Pinpoint the cell where the given text exists, returning its (x, y) midpoint coordinate. 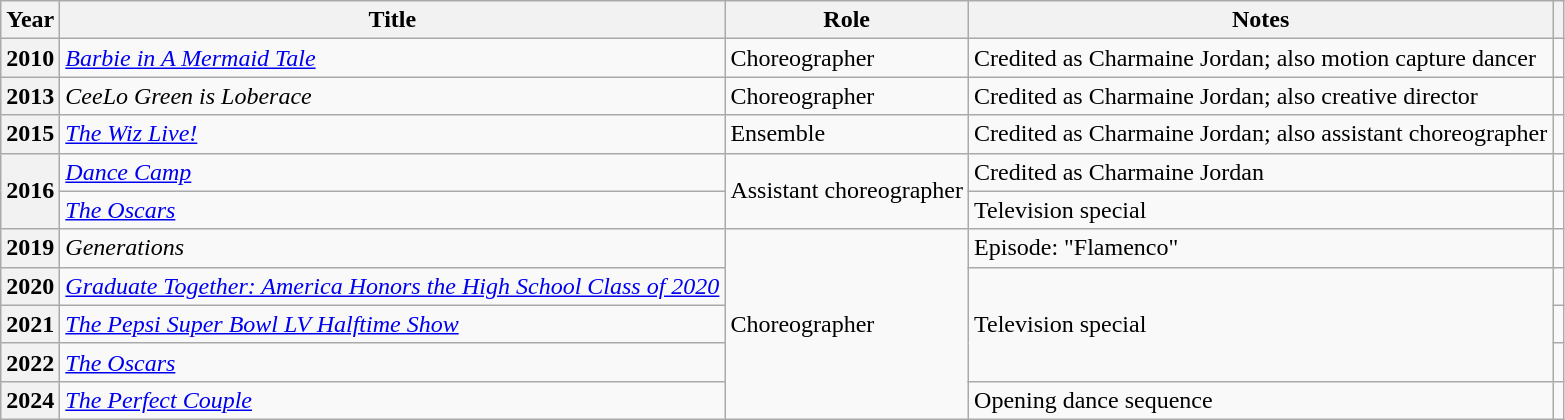
2021 (30, 324)
CeeLo Green is Loberace (392, 96)
2024 (30, 400)
The Pepsi Super Bowl LV Halftime Show (392, 324)
2010 (30, 58)
Credited as Charmaine Jordan; also motion capture dancer (1261, 58)
Ensemble (847, 134)
2013 (30, 96)
Title (392, 20)
2022 (30, 362)
Credited as Charmaine Jordan (1261, 172)
Graduate Together: America Honors the High School Class of 2020 (392, 286)
2020 (30, 286)
2019 (30, 248)
2016 (30, 191)
Year (30, 20)
Notes (1261, 20)
Barbie in A Mermaid Tale (392, 58)
The Wiz Live! (392, 134)
Generations (392, 248)
Role (847, 20)
Opening dance sequence (1261, 400)
Credited as Charmaine Jordan; also assistant choreographer (1261, 134)
The Perfect Couple (392, 400)
Dance Camp (392, 172)
Assistant choreographer (847, 191)
Episode: "Flamenco" (1261, 248)
2015 (30, 134)
Credited as Charmaine Jordan; also creative director (1261, 96)
